Output the (X, Y) coordinate of the center of the cell containing the given text.  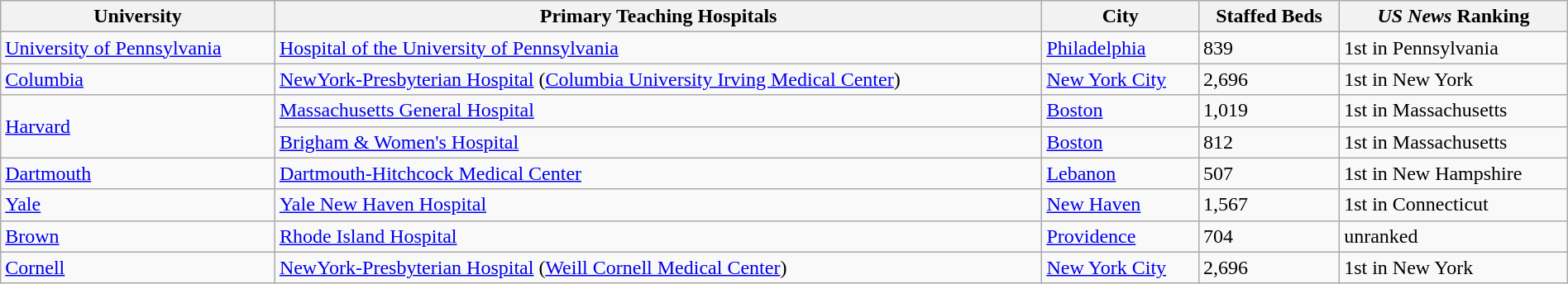
1st in Pennsylvania (1454, 48)
704 (1269, 236)
Yale New Haven Hospital (658, 205)
1st in New Hampshire (1454, 173)
Brigham & Women's Hospital (658, 142)
Columbia (138, 79)
839 (1269, 48)
Hospital of the University of Pennsylvania (658, 48)
unranked (1454, 236)
1,567 (1269, 205)
Providence (1121, 236)
Massachusetts General Hospital (658, 111)
Philadelphia (1121, 48)
Dartmouth (138, 173)
Rhode Island Hospital (658, 236)
Cornell (138, 267)
812 (1269, 142)
Yale (138, 205)
Primary Teaching Hospitals (658, 17)
New Haven (1121, 205)
Dartmouth-Hitchcock Medical Center (658, 173)
NewYork-Presbyterian Hospital (Weill Cornell Medical Center) (658, 267)
University (138, 17)
Harvard (138, 126)
Staffed Beds (1269, 17)
City (1121, 17)
507 (1269, 173)
US News Ranking (1454, 17)
1st in Connecticut (1454, 205)
Lebanon (1121, 173)
1,019 (1269, 111)
University of Pennsylvania (138, 48)
Brown (138, 236)
NewYork-Presbyterian Hospital (Columbia University Irving Medical Center) (658, 79)
